Pinpoint the cell where the given text exists, returning its [x, y] midpoint coordinate. 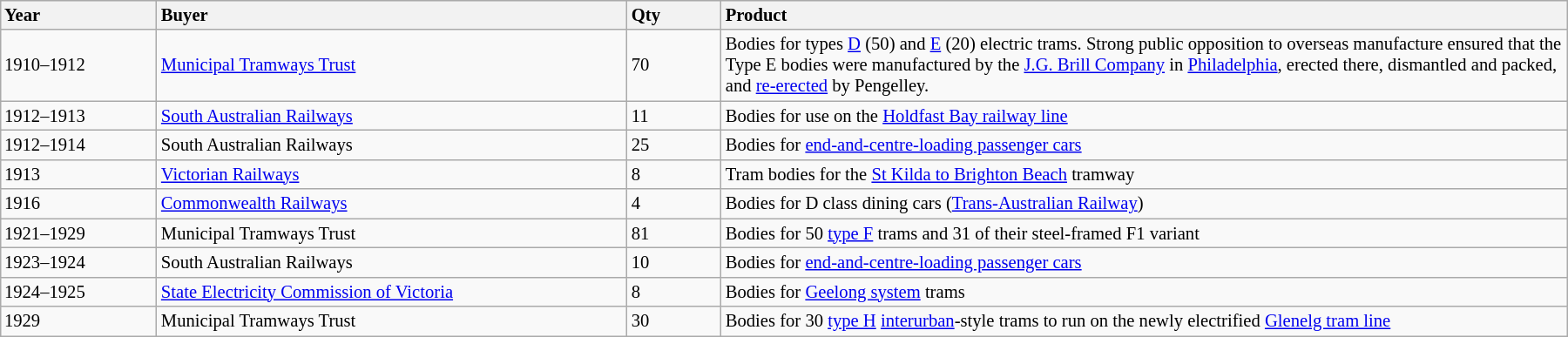
Commonwealth Railways [392, 204]
11 [674, 116]
State Electricity Commission of Victoria [392, 292]
Bodies for use on the Holdfast Bay railway line [1145, 116]
70 [674, 65]
30 [674, 321]
1912–1913 [78, 116]
Victorian Railways [392, 174]
Qty [674, 15]
Bodies for 30 type H interurban-style trams to run on the newly electrified Glenelg tram line [1145, 321]
1929 [78, 321]
1910–1912 [78, 65]
Year [78, 15]
1916 [78, 204]
1921–1929 [78, 233]
1913 [78, 174]
10 [674, 263]
Bodies for Geelong system trams [1145, 292]
Bodies for 50 type F trams and 31 of their steel-framed F1 variant [1145, 233]
4 [674, 204]
Bodies for D class dining cars (Trans-Australian Railway) [1145, 204]
1912–1914 [78, 145]
1924–1925 [78, 292]
81 [674, 233]
Tram bodies for the St Kilda to Brighton Beach tramway [1145, 174]
Buyer [392, 15]
1923–1924 [78, 263]
25 [674, 145]
Product [1145, 15]
